Determine the (X, Y) coordinate at the center of the cell enclosing the given text.  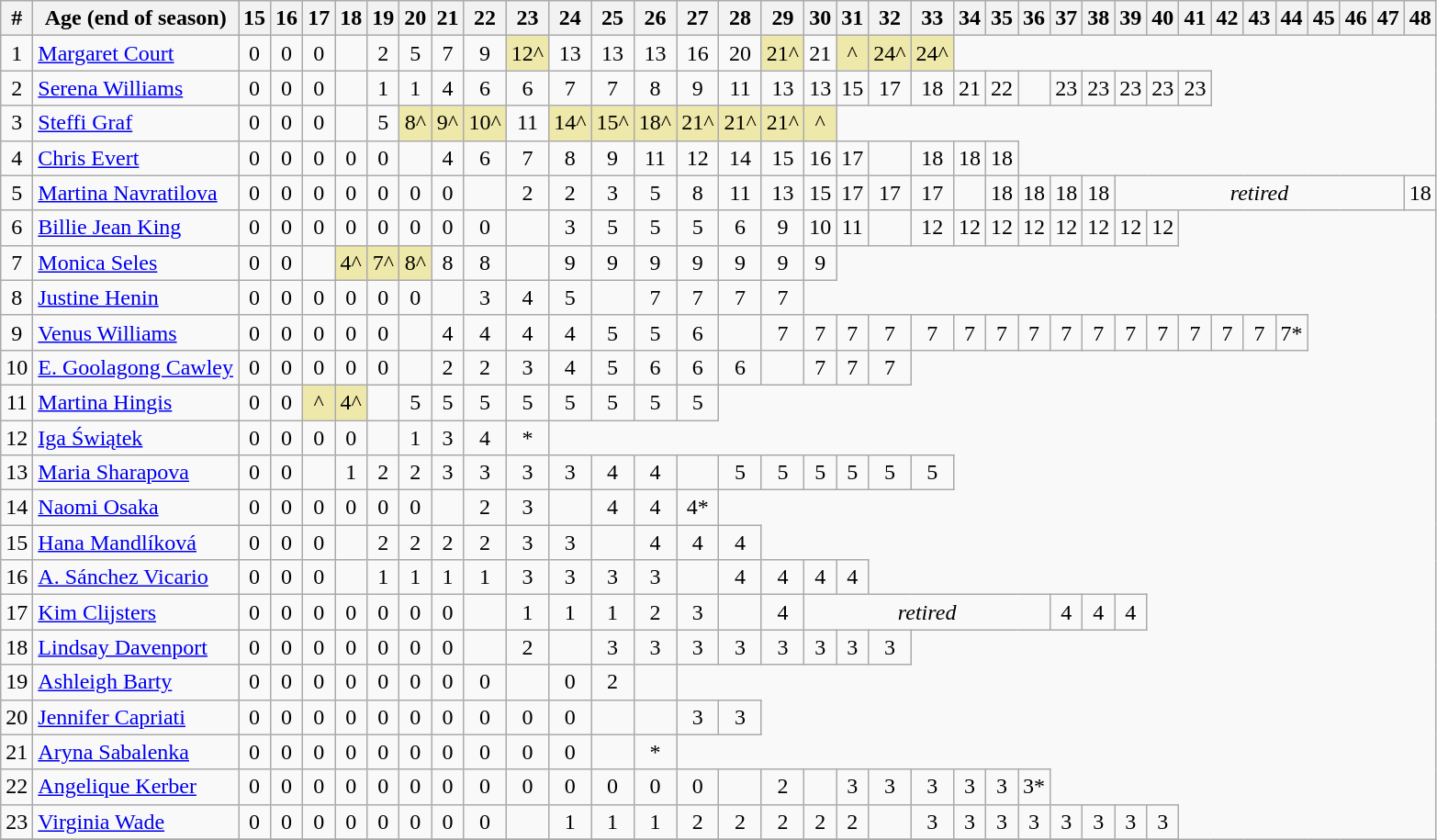
44 (1291, 18)
Steffi Graf (136, 123)
Naomi Osaka (136, 508)
27 (698, 18)
25 (612, 18)
9^ (448, 123)
Monica Seles (136, 263)
Margaret Court (136, 53)
29 (782, 18)
Kim Clijsters (136, 612)
3* (1034, 787)
Martina Hingis (136, 402)
Martina Navratilova (136, 193)
36 (1034, 18)
4* (698, 508)
43 (1260, 18)
Age (end of season) (136, 18)
31 (852, 18)
48 (1420, 18)
26 (655, 18)
Billie Jean King (136, 228)
10^ (485, 123)
46 (1355, 18)
A. Sánchez Vicario (136, 577)
Chris Evert (136, 158)
E. Goolagong Cawley (136, 367)
Aryna Sabalenka (136, 752)
Ashleigh Barty (136, 682)
18^ (655, 123)
Virginia Wade (136, 822)
47 (1388, 18)
38 (1098, 18)
Serena Williams (136, 88)
28 (740, 18)
24 (570, 18)
32 (890, 18)
Venus Williams (136, 332)
33 (932, 18)
39 (1131, 18)
Maria Sharapova (136, 473)
7^ (384, 263)
Jennifer Capriati (136, 717)
# (17, 18)
Iga Świątek (136, 438)
41 (1196, 18)
14^ (570, 123)
30 (821, 18)
42 (1227, 18)
15^ (612, 123)
45 (1324, 18)
35 (1001, 18)
37 (1067, 18)
Justine Henin (136, 297)
Lindsay Davenport (136, 647)
Angelique Kerber (136, 787)
Hana Mandlíková (136, 543)
34 (970, 18)
7* (1291, 332)
12^ (527, 53)
40 (1162, 18)
